From the cell containing the given text, extract its center point as (X, Y) coordinate. 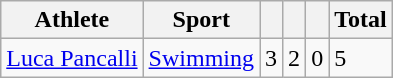
Sport (201, 20)
2 (294, 58)
Luca Pancalli (72, 58)
5 (361, 58)
Swimming (201, 58)
3 (272, 58)
0 (318, 58)
Athlete (72, 20)
Total (361, 20)
